Return the (x, y) coordinate for the center point of the cell that contains the specified text.  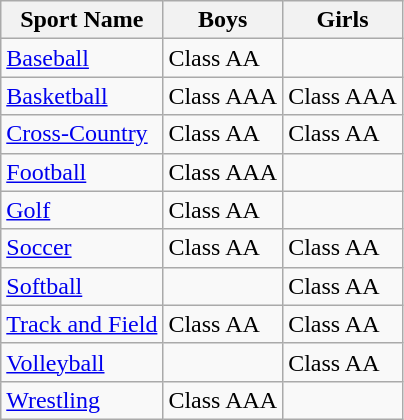
Baseball (82, 58)
Softball (82, 286)
Cross-Country (82, 134)
Wrestling (82, 400)
Basketball (82, 96)
Track and Field (82, 324)
Golf (82, 210)
Sport Name (82, 20)
Girls (343, 20)
Boys (223, 20)
Soccer (82, 248)
Volleyball (82, 362)
Football (82, 172)
